Extract the [X, Y] coordinate from the center of the cell holding the provided text.  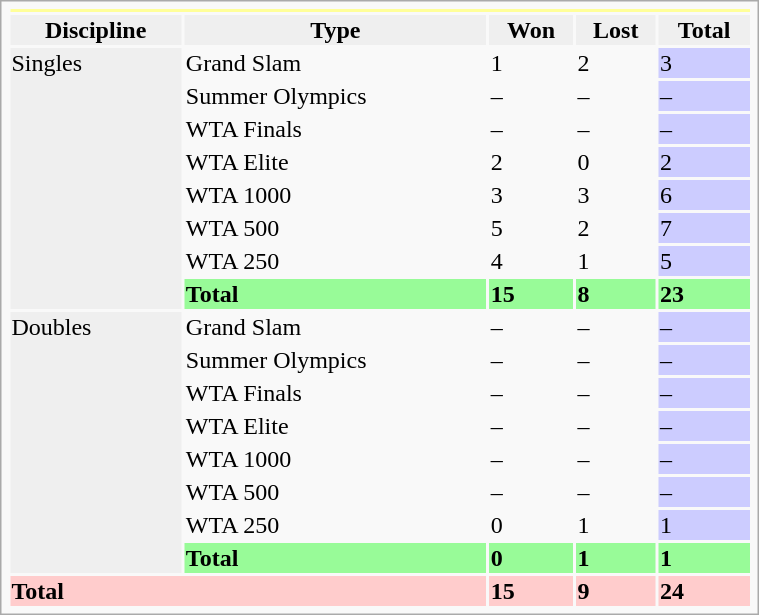
Lost [616, 30]
8 [616, 294]
4 [531, 261]
Doubles [96, 442]
Singles [96, 178]
9 [616, 591]
Discipline [96, 30]
23 [704, 294]
24 [704, 591]
6 [704, 195]
Type [335, 30]
7 [704, 228]
Won [531, 30]
